For the text-containing cell, return its midpoint in (x, y) coordinate format. 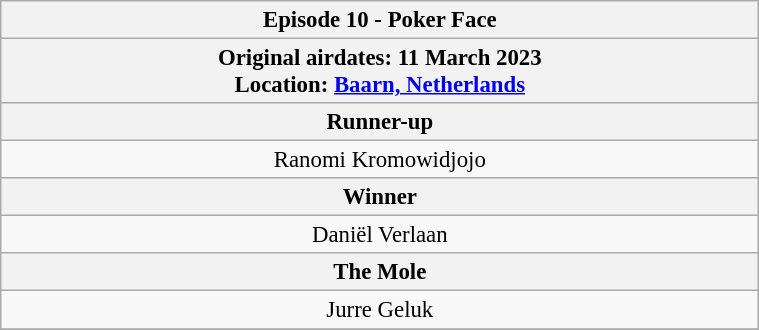
Winner (380, 197)
Daniël Verlaan (380, 235)
Runner-up (380, 122)
The Mole (380, 272)
Jurre Geluk (380, 310)
Episode 10 - Poker Face (380, 20)
Ranomi Kromowidjojo (380, 160)
Original airdates: 11 March 2023Location: Baarn, Netherlands (380, 70)
